Return the [x, y] coordinate for the center point of the cell that contains the specified text.  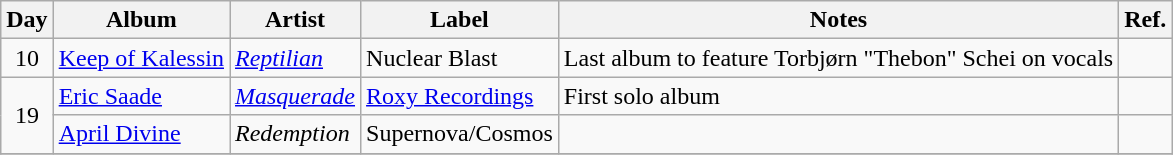
Keep of Kalessin [141, 58]
Notes [838, 20]
Day [27, 20]
Label [460, 20]
Artist [296, 20]
April Divine [141, 134]
Eric Saade [141, 96]
Last album to feature Torbjørn "Thebon" Schei on vocals [838, 58]
Masquerade [296, 96]
First solo album [838, 96]
Supernova/Cosmos [460, 134]
Roxy Recordings [460, 96]
Album [141, 20]
Nuclear Blast [460, 58]
19 [27, 115]
Ref. [1146, 20]
10 [27, 58]
Redemption [296, 134]
Reptilian [296, 58]
